Detect which cell encompasses the target text, then output its (x, y) center coordinate. 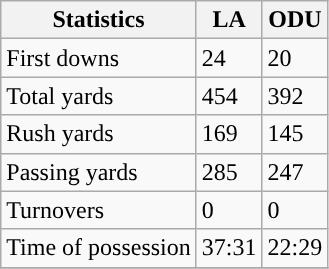
Rush yards (99, 134)
First downs (99, 58)
37:31 (229, 248)
285 (229, 172)
247 (295, 172)
Statistics (99, 20)
22:29 (295, 248)
454 (229, 96)
Total yards (99, 96)
145 (295, 134)
LA (229, 20)
392 (295, 96)
20 (295, 58)
169 (229, 134)
ODU (295, 20)
Time of possession (99, 248)
Turnovers (99, 210)
24 (229, 58)
Passing yards (99, 172)
